Scan for the cell matching the given text and deliver its [X, Y] coordinate at center. 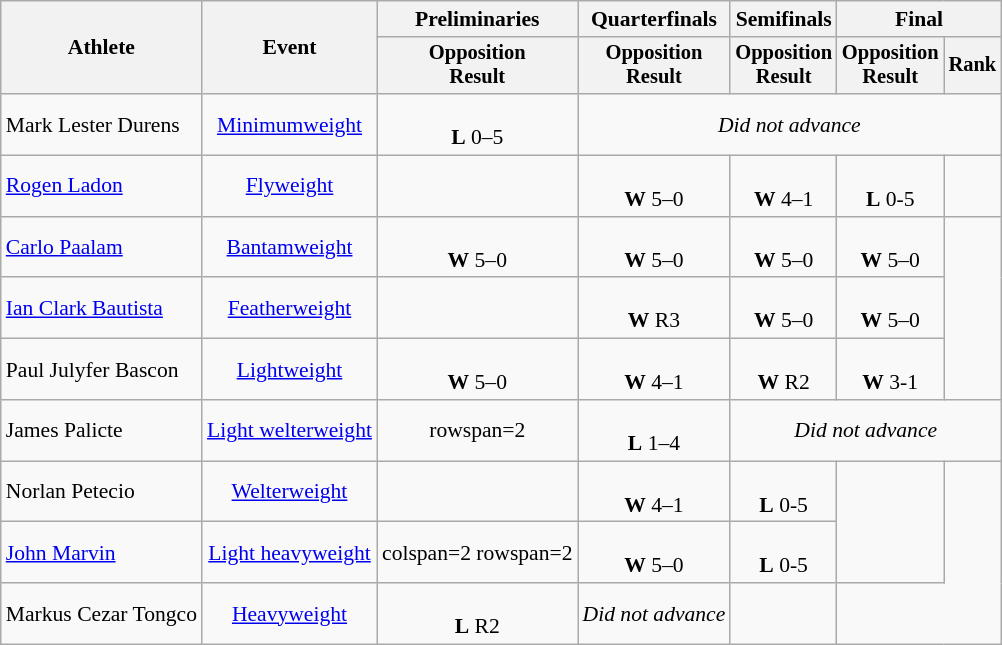
Minimumweight [290, 124]
Rogen Ladon [102, 186]
rowspan=2 [478, 430]
Carlo Paalam [102, 248]
Norlan Petecio [102, 492]
L 1–4 [654, 430]
Flyweight [290, 186]
Featherweight [290, 308]
Athlete [102, 48]
W R3 [654, 308]
Light welterweight [290, 430]
John Marvin [102, 552]
Bantamweight [290, 248]
Heavyweight [290, 614]
W R2 [784, 370]
Lightweight [290, 370]
Paul Julyfer Bascon [102, 370]
L 0–5 [478, 124]
Welterweight [290, 492]
Semifinals [784, 19]
Preliminaries [478, 19]
L R2 [478, 614]
Mark Lester Durens [102, 124]
Markus Cezar Tongco [102, 614]
Rank [973, 66]
W 3-1 [890, 370]
James Palicte [102, 430]
Ian Clark Bautista [102, 308]
Light heavyweight [290, 552]
Quarterfinals [654, 19]
Event [290, 48]
Final [919, 19]
colspan=2 rowspan=2 [478, 552]
